Provide the (x, y) coordinate of the cell's center where the given text is located.  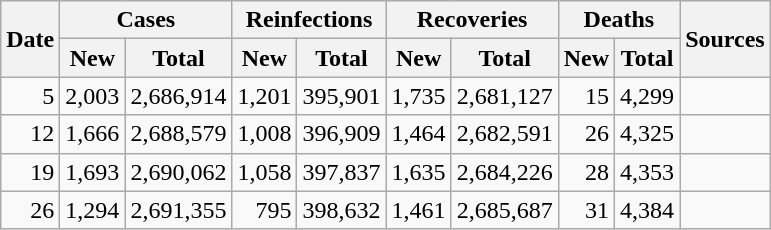
2,688,579 (178, 134)
397,837 (342, 172)
395,901 (342, 96)
1,666 (92, 134)
12 (30, 134)
398,632 (342, 210)
28 (586, 172)
1,693 (92, 172)
1,058 (264, 172)
2,684,226 (504, 172)
4,299 (648, 96)
2,682,591 (504, 134)
4,384 (648, 210)
2,003 (92, 96)
4,353 (648, 172)
Deaths (618, 20)
Recoveries (472, 20)
Date (30, 39)
Cases (146, 20)
1,735 (418, 96)
1,008 (264, 134)
2,681,127 (504, 96)
15 (586, 96)
19 (30, 172)
5 (30, 96)
396,909 (342, 134)
795 (264, 210)
4,325 (648, 134)
2,691,355 (178, 210)
1,635 (418, 172)
Reinfections (309, 20)
1,461 (418, 210)
2,686,914 (178, 96)
1,294 (92, 210)
Sources (726, 39)
2,690,062 (178, 172)
31 (586, 210)
1,201 (264, 96)
2,685,687 (504, 210)
1,464 (418, 134)
